For the text-containing cell, return its midpoint in [X, Y] coordinate format. 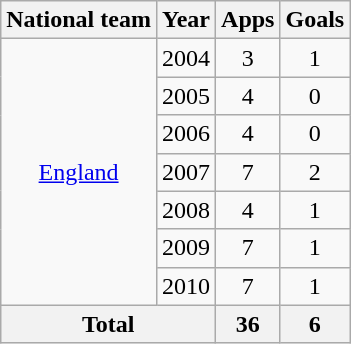
2006 [186, 134]
2007 [186, 172]
England [79, 172]
National team [79, 20]
3 [248, 58]
6 [315, 324]
2004 [186, 58]
2005 [186, 96]
Goals [315, 20]
36 [248, 324]
Apps [248, 20]
2010 [186, 286]
2009 [186, 248]
Year [186, 20]
2008 [186, 210]
2 [315, 172]
Total [108, 324]
